Return (X, Y) of the center of cell containing provided text 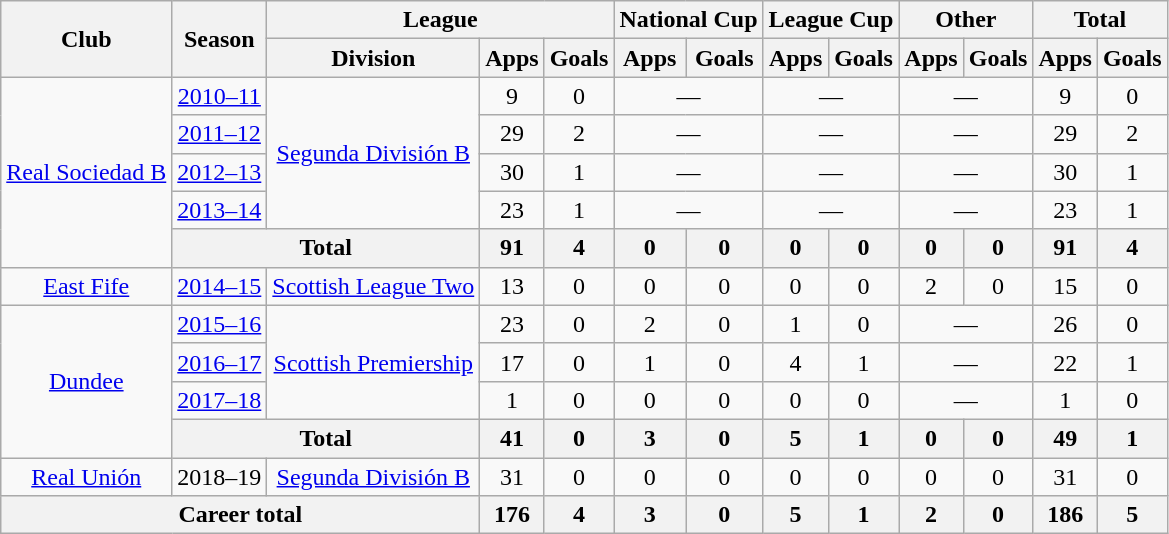
49 (1065, 438)
2013–14 (220, 210)
15 (1065, 286)
Other (966, 20)
2018–19 (220, 477)
Scottish League Two (374, 286)
National Cup (688, 20)
2010–11 (220, 96)
22 (1065, 362)
2015–16 (220, 324)
13 (512, 286)
Real Sociedad B (86, 172)
Season (220, 39)
East Fife (86, 286)
Division (374, 58)
Career total (240, 515)
2014–15 (220, 286)
186 (1065, 515)
2016–17 (220, 362)
Dundee (86, 381)
41 (512, 438)
26 (1065, 324)
2017–18 (220, 400)
17 (512, 362)
2011–12 (220, 134)
2012–13 (220, 172)
League Cup (831, 20)
Club (86, 39)
League (440, 20)
176 (512, 515)
Real Unión (86, 477)
Scottish Premiership (374, 362)
